Locate the cell with the specified text and output its (x, y) center coordinate. 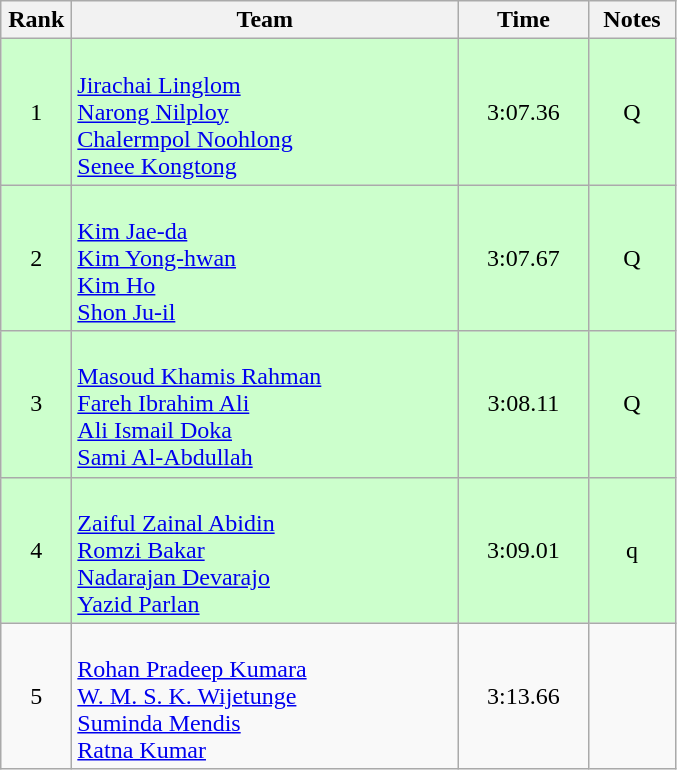
2 (36, 258)
3:07.36 (524, 112)
Masoud Khamis RahmanFareh Ibrahim AliAli Ismail DokaSami Al-Abdullah (265, 404)
5 (36, 696)
3:13.66 (524, 696)
Team (265, 20)
Time (524, 20)
3:09.01 (524, 550)
4 (36, 550)
Rohan Pradeep KumaraW. M. S. K. WijetungeSuminda MendisRatna Kumar (265, 696)
3:07.67 (524, 258)
q (632, 550)
Rank (36, 20)
3:08.11 (524, 404)
1 (36, 112)
Notes (632, 20)
Zaiful Zainal AbidinRomzi BakarNadarajan DevarajoYazid Parlan (265, 550)
Kim Jae-daKim Yong-hwanKim HoShon Ju-il (265, 258)
3 (36, 404)
Jirachai LinglomNarong NilployChalermpol NoohlongSenee Kongtong (265, 112)
